For the text-containing cell, return its midpoint in [X, Y] coordinate format. 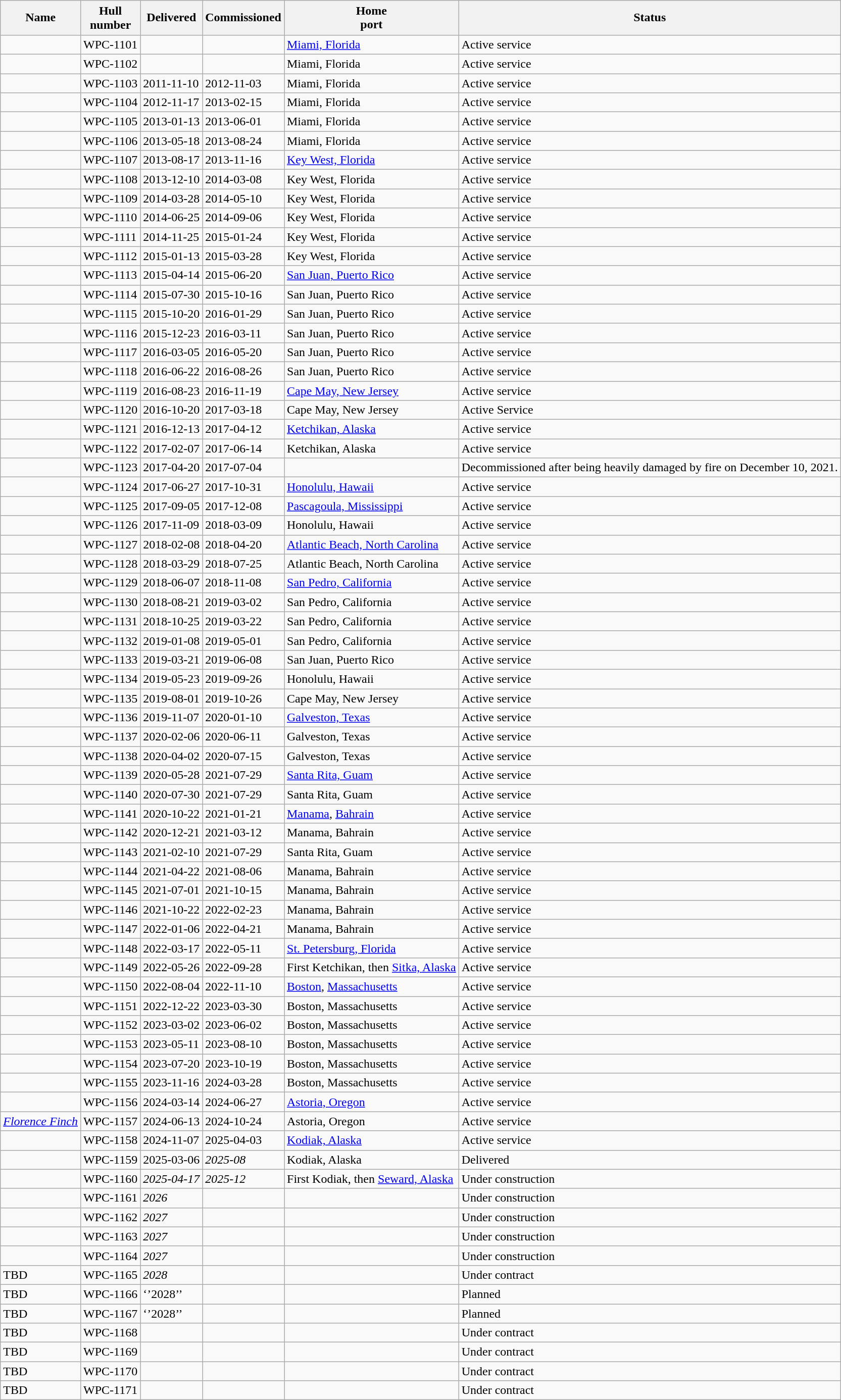
2017-11-09 [172, 525]
2017-03-18 [243, 410]
2018-11-08 [243, 583]
2017-02-07 [172, 448]
2022-05-11 [243, 948]
WPC-1109 [111, 198]
2024-03-14 [172, 1102]
2019-11-07 [172, 718]
2023-07-20 [172, 1064]
2016-12-13 [172, 429]
WPC-1119 [111, 390]
WPC-1141 [111, 814]
2023-08-10 [243, 1044]
2025-03-06 [172, 1160]
WPC-1126 [111, 525]
2015-06-20 [243, 275]
2021-03-12 [243, 833]
2021-10-22 [172, 910]
WPC-1150 [111, 986]
2024-03-28 [243, 1083]
2018-03-09 [243, 525]
WPC-1159 [111, 1160]
WPC-1103 [111, 83]
WPC-1131 [111, 621]
2022-01-06 [172, 929]
2016-03-05 [172, 352]
2015-12-23 [172, 333]
WPC-1151 [111, 1006]
2014-03-08 [243, 179]
2011-11-10 [172, 83]
2020-02-06 [172, 737]
WPC-1120 [111, 410]
2015-10-16 [243, 294]
2018-10-25 [172, 621]
2018-07-25 [243, 564]
2022-04-21 [243, 929]
WPC-1148 [111, 948]
WPC-1124 [111, 487]
WPC-1157 [111, 1121]
2022-12-22 [172, 1006]
2018-08-21 [172, 602]
WPC-1122 [111, 448]
WPC-1137 [111, 737]
2024-11-07 [172, 1140]
2018-02-08 [172, 544]
2023-05-11 [172, 1044]
2014-03-28 [172, 198]
2025-08 [243, 1160]
2024-06-27 [243, 1102]
WPC-1158 [111, 1140]
2021-01-21 [243, 814]
First Ketchikan, then Sitka, Alaska [371, 967]
WPC-1171 [111, 1390]
2019-01-08 [172, 640]
WPC-1133 [111, 660]
WPC-1112 [111, 256]
WPC-1153 [111, 1044]
Status [650, 18]
WPC-1144 [111, 871]
2020-07-30 [172, 794]
WPC-1163 [111, 1236]
WPC-1135 [111, 698]
2012-11-03 [243, 83]
WPC-1139 [111, 775]
2019-08-01 [172, 698]
2023-06-02 [243, 1025]
Active Service [650, 410]
2016-11-19 [243, 390]
2017-04-12 [243, 429]
2026 [172, 1198]
2022-03-17 [172, 948]
2023-10-19 [243, 1064]
WPC-1114 [111, 294]
2016-10-20 [172, 410]
WPC-1125 [111, 506]
WPC-1167 [111, 1314]
2018-06-07 [172, 583]
WPC-1170 [111, 1371]
2013-01-13 [172, 122]
2016-06-22 [172, 371]
WPC-1156 [111, 1102]
WPC-1162 [111, 1217]
2019-05-23 [172, 679]
WPC-1155 [111, 1083]
2020-05-28 [172, 775]
WPC-1118 [111, 371]
2025-04-03 [243, 1140]
2013-05-18 [172, 141]
Commissioned [243, 18]
2023-11-16 [172, 1083]
2013-11-16 [243, 160]
2019-10-26 [243, 698]
2023-03-02 [172, 1025]
2022-05-26 [172, 967]
2016-08-26 [243, 371]
2017-06-14 [243, 448]
2014-05-10 [243, 198]
2017-07-04 [243, 468]
2019-03-02 [243, 602]
WPC-1123 [111, 468]
2012-11-17 [172, 103]
2015-07-30 [172, 294]
WPC-1142 [111, 833]
WPC-1106 [111, 141]
Hullnumber [111, 18]
2025-12 [243, 1179]
2020-01-10 [243, 718]
WPC-1143 [111, 852]
WPC-1115 [111, 314]
2028 [172, 1275]
2017-10-31 [243, 487]
2013-08-17 [172, 160]
2015-01-13 [172, 256]
First Kodiak, then Seward, Alaska [371, 1179]
WPC-1164 [111, 1256]
WPC-1128 [111, 564]
2015-04-14 [172, 275]
2018-03-29 [172, 564]
2020-06-11 [243, 737]
2015-10-20 [172, 314]
2017-09-05 [172, 506]
2017-06-27 [172, 487]
WPC-1140 [111, 794]
2022-11-10 [243, 986]
2017-12-08 [243, 506]
WPC-1105 [111, 122]
2021-07-01 [172, 890]
2014-11-25 [172, 237]
WPC-1147 [111, 929]
2020-04-02 [172, 756]
WPC-1117 [111, 352]
2021-08-06 [243, 871]
WPC-1111 [111, 237]
2024-06-13 [172, 1121]
2016-08-23 [172, 390]
WPC-1113 [111, 275]
WPC-1166 [111, 1294]
WPC-1116 [111, 333]
Homeport [371, 18]
2025-04-17 [172, 1179]
2021-04-22 [172, 871]
2023-03-30 [243, 1006]
WPC-1136 [111, 718]
WPC-1149 [111, 967]
WPC-1161 [111, 1198]
Decommissioned after being heavily damaged by fire on December 10, 2021. [650, 468]
2013-08-24 [243, 141]
2018-04-20 [243, 544]
WPC-1121 [111, 429]
St. Petersburg, Florida [371, 948]
WPC-1110 [111, 218]
WPC-1104 [111, 103]
WPC-1160 [111, 1179]
WPC-1134 [111, 679]
WPC-1152 [111, 1025]
WPC-1145 [111, 890]
WPC-1154 [111, 1064]
WPC-1102 [111, 64]
Pascagoula, Mississippi [371, 506]
WPC-1168 [111, 1333]
2019-05-01 [243, 640]
2021-10-15 [243, 890]
2016-03-11 [243, 333]
WPC-1127 [111, 544]
2022-08-04 [172, 986]
2019-09-26 [243, 679]
2020-10-22 [172, 814]
2022-09-28 [243, 967]
2016-05-20 [243, 352]
WPC-1138 [111, 756]
2020-12-21 [172, 833]
Florence Finch [40, 1121]
2017-04-20 [172, 468]
WPC-1169 [111, 1352]
2015-01-24 [243, 237]
2014-09-06 [243, 218]
2013-02-15 [243, 103]
WPC-1146 [111, 910]
2019-03-21 [172, 660]
WPC-1132 [111, 640]
2013-12-10 [172, 179]
2021-02-10 [172, 852]
Name [40, 18]
WPC-1101 [111, 44]
WPC-1107 [111, 160]
2013-06-01 [243, 122]
2015-03-28 [243, 256]
WPC-1165 [111, 1275]
2016-01-29 [243, 314]
2019-03-22 [243, 621]
WPC-1130 [111, 602]
WPC-1108 [111, 179]
2022-02-23 [243, 910]
2020-07-15 [243, 756]
2019-06-08 [243, 660]
2024-10-24 [243, 1121]
2014-06-25 [172, 218]
WPC-1129 [111, 583]
